Scan for the cell matching the given text and deliver its [X, Y] coordinate at center. 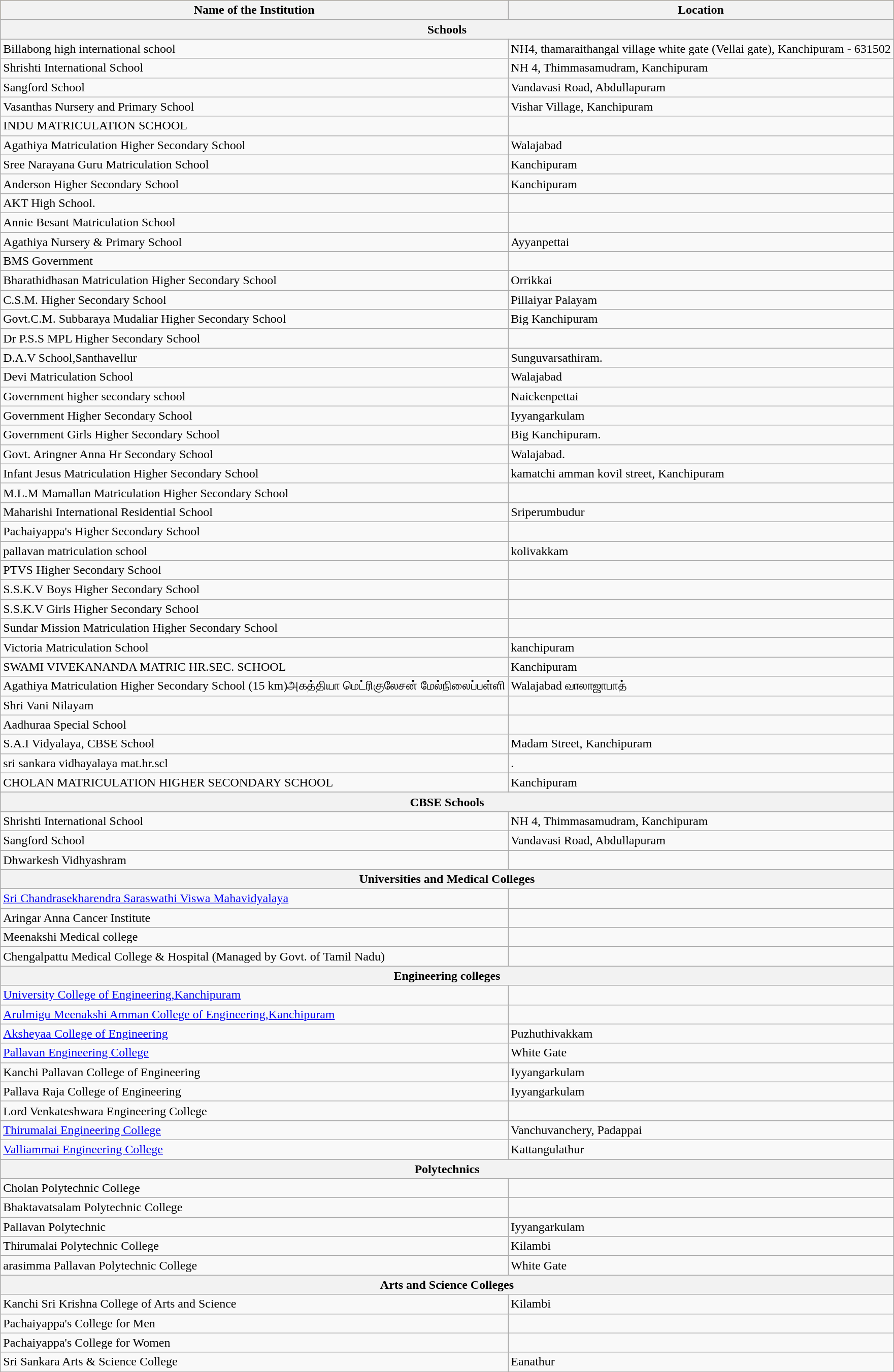
kanchipuram [701, 647]
BMS Government [254, 261]
kolivakkam [701, 551]
Government Girls Higher Secondary School [254, 435]
Eanathur [701, 1362]
Vanchuvanchery, Padappai [701, 1130]
Sri Sankara Arts & Science College [254, 1362]
Universities and Medical Colleges [447, 879]
M.L.M Mamallan Matriculation Higher Secondary School [254, 493]
Govt.C.M. Subbaraya Mudaliar Higher Secondary School [254, 319]
S.A.I Vidyalaya, CBSE School [254, 744]
Annie Besant Matriculation School [254, 222]
Bhaktavatsalam Polytechnic College [254, 1208]
SWAMI VIVEKANANDA MATRIC HR.SEC. SCHOOL [254, 667]
Aringar Anna Cancer Institute [254, 918]
S.S.K.V Girls Higher Secondary School [254, 609]
INDU MATRICULATION SCHOOL [254, 126]
Big Kanchipuram. [701, 435]
Schools [447, 29]
D.A.V School,Santhavellur [254, 358]
Kanchi Pallavan College of Engineering [254, 1072]
Arulmigu Meenakshi Amman College of Engineering,Kanchipuram [254, 1014]
kamatchi amman kovil street, Kanchipuram [701, 473]
Naickenpettai [701, 396]
Polytechnics [447, 1169]
Sri Chandrasekharendra Saraswathi Viswa Mahavidyalaya [254, 899]
Lord Venkateshwara Engineering College [254, 1111]
Orrikkai [701, 281]
Walajabad வாலாஜாபாத் [701, 686]
Government higher secondary school [254, 396]
Thirumalai Engineering College [254, 1130]
Billabong high international school [254, 49]
Meenakshi Medical college [254, 937]
AKT High School. [254, 203]
Bharathidhasan Matriculation Higher Secondary School [254, 281]
Vasanthas Nursery and Primary School [254, 107]
Maharishi International Residential School [254, 512]
sri sankara vidhayalaya mat.hr.scl [254, 763]
Cholan Polytechnic College [254, 1188]
Pallava Raja College of Engineering [254, 1091]
Big Kanchipuram [701, 319]
Pillaiyar Palayam [701, 300]
Location [701, 10]
Infant Jesus Matriculation Higher Secondary School [254, 473]
Chengalpattu Medical College & Hospital (Managed by Govt. of Tamil Nadu) [254, 956]
Pachaiyappa's College for Women [254, 1343]
Pachaiyappa's College for Men [254, 1323]
Sree Narayana Guru Matriculation School [254, 164]
Government Higher Secondary School [254, 416]
Agathiya Nursery & Primary School [254, 242]
Pallavan Engineering College [254, 1053]
Ayyanpettai [701, 242]
Thirumalai Polytechnic College [254, 1246]
University College of Engineering,Kanchipuram [254, 995]
C.S.M. Higher Secondary School [254, 300]
. [701, 763]
Sundar Mission Matriculation Higher Secondary School [254, 628]
Arts and Science Colleges [447, 1285]
Valliammai Engineering College [254, 1149]
Shri Vani Nilayam [254, 705]
Agathiya Matriculation Higher Secondary School [254, 145]
pallavan matriculation school [254, 551]
Engineering colleges [447, 976]
Aksheyaa College of Engineering [254, 1034]
Vishar Village, Kanchipuram [701, 107]
Dr P.S.S MPL Higher Secondary School [254, 338]
CHOLAN MATRICULATION HIGHER SECONDARY SCHOOL [254, 782]
Sriperumbudur [701, 512]
Walajabad. [701, 454]
Victoria Matriculation School [254, 647]
Pallavan Polytechnic [254, 1227]
Name of the Institution [254, 10]
NH4, thamaraithangal village white gate (Vellai gate), Kanchipuram - 631502 [701, 49]
arasimma Pallavan Polytechnic College [254, 1265]
Dhwarkesh Vidhyashram [254, 860]
Govt. Aringner Anna Hr Secondary School [254, 454]
Puzhuthivakkam [701, 1034]
Anderson Higher Secondary School [254, 184]
Sunguvarsathiram. [701, 358]
Kanchi Sri Krishna College of Arts and Science [254, 1304]
Devi Matriculation School [254, 377]
PTVS Higher Secondary School [254, 570]
Pachaiyappa's Higher Secondary School [254, 531]
Agathiya Matriculation Higher Secondary School (15 km)அகத்தியா மெட்ரிகுலேசன் மேல்நிலைப்பள்ளி [254, 686]
S.S.K.V Boys Higher Secondary School [254, 590]
Madam Street, Kanchipuram [701, 744]
CBSE Schools [447, 802]
Kattangulathur [701, 1149]
Aadhuraa Special School [254, 725]
